Locate the cell with the specified text and output its (x, y) center coordinate. 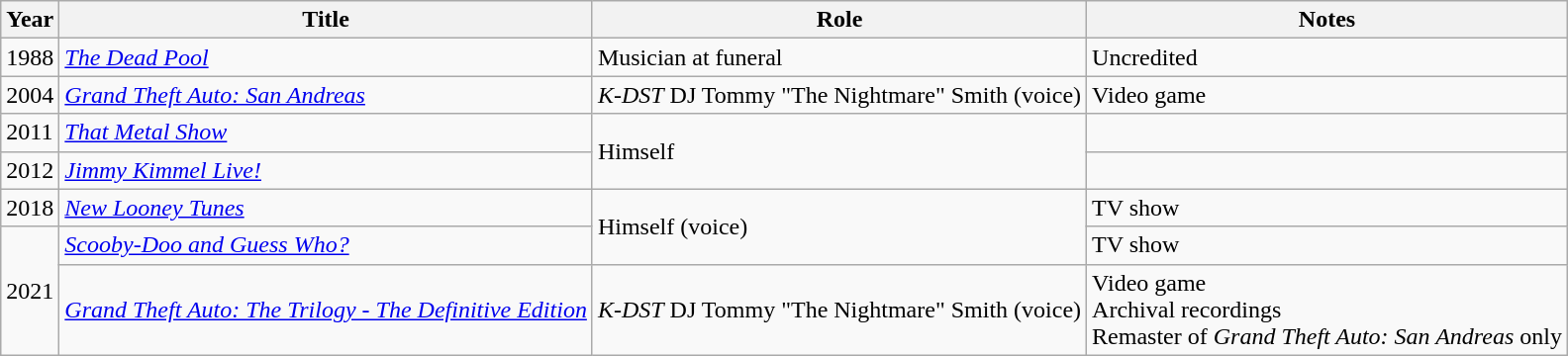
Notes (1327, 20)
Himself (voice) (839, 226)
The Dead Pool (327, 57)
Scooby-Doo and Guess Who? (327, 245)
New Looney Tunes (327, 208)
1988 (30, 57)
Role (839, 20)
Uncredited (1327, 57)
Year (30, 20)
2021 (30, 291)
Grand Theft Auto: The Trilogy - The Definitive Edition (327, 310)
Jimmy Kimmel Live! (327, 170)
2004 (30, 95)
Video gameArchival recordingsRemaster of Grand Theft Auto: San Andreas only (1327, 310)
2018 (30, 208)
2011 (30, 133)
Himself (839, 151)
2012 (30, 170)
Video game (1327, 95)
Grand Theft Auto: San Andreas (327, 95)
That Metal Show (327, 133)
Musician at funeral (839, 57)
Title (327, 20)
